Return (X, Y) of the center of cell containing provided text 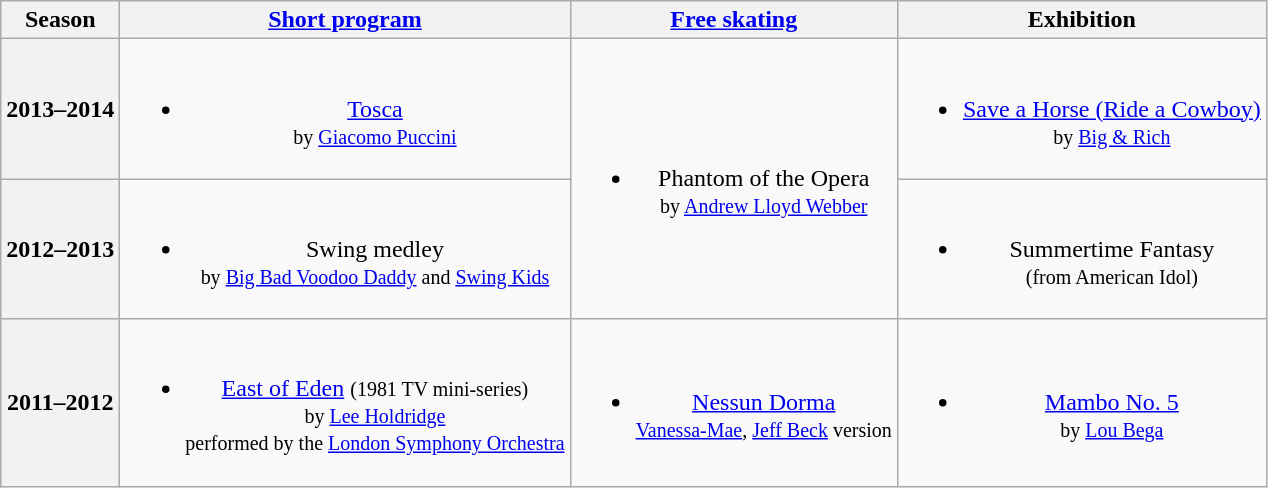
Summertime Fantasy (from American Idol) (1082, 249)
Exhibition (1082, 20)
Free skating (734, 20)
Nessun Dorma Vanessa-Mae, Jeff Beck version (734, 402)
2011–2012 (60, 402)
2012–2013 (60, 249)
Swing medley by Big Bad Voodoo Daddy and Swing Kids (345, 249)
Season (60, 20)
East of Eden (1981 TV mini-series) by Lee Holdridge performed by the London Symphony Orchestra (345, 402)
Short program (345, 20)
2013–2014 (60, 109)
Mambo No. 5 by Lou Bega (1082, 402)
Save a Horse (Ride a Cowboy) by Big & Rich (1082, 109)
Phantom of the Opera by Andrew Lloyd Webber (734, 179)
Tosca by Giacomo Puccini (345, 109)
